Find where the given text appears and provide that cell's center as (X, Y) coordinate. 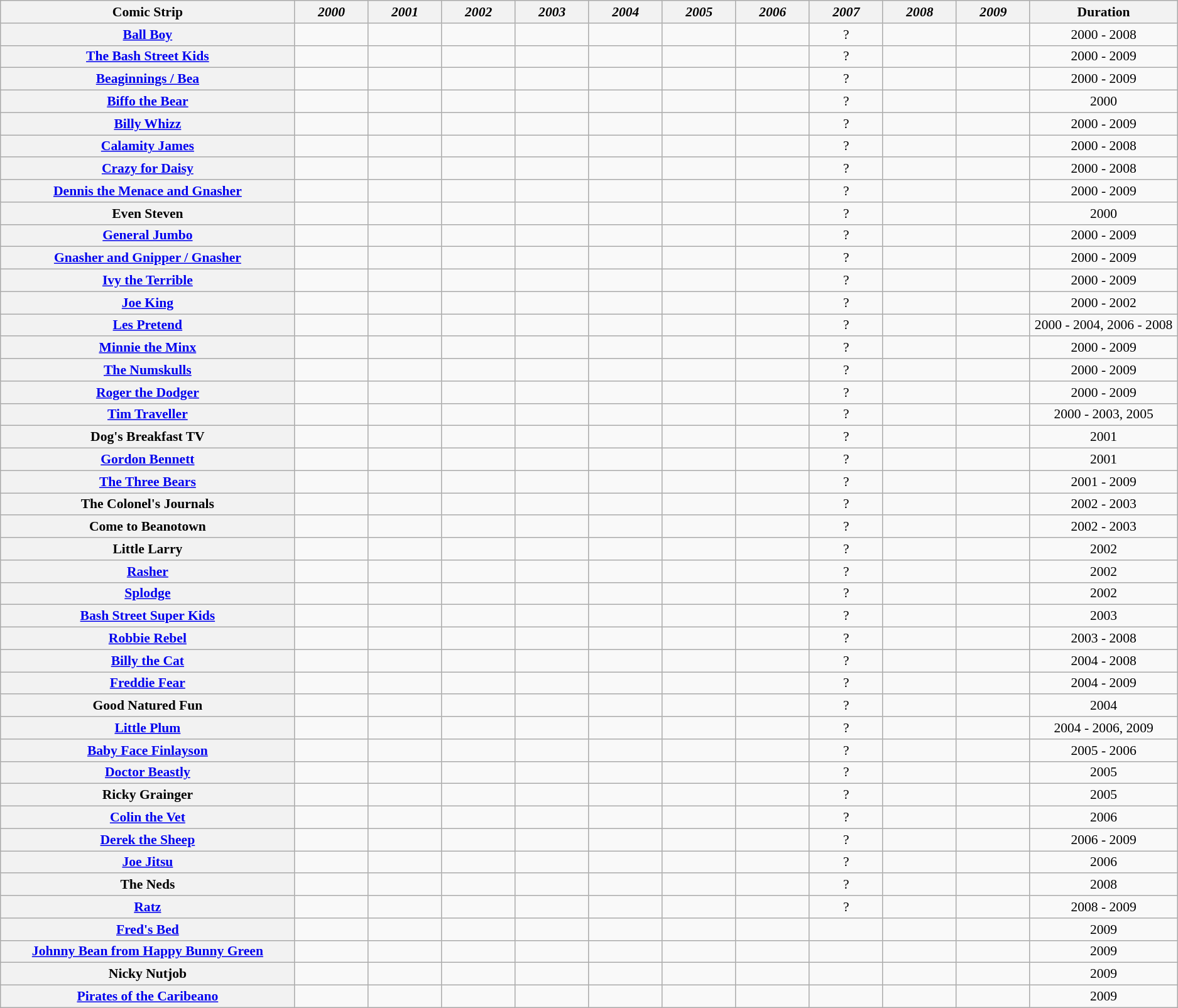
Derek the Sheep (148, 840)
Robbie Rebel (148, 639)
Duration (1103, 12)
Colin the Vet (148, 818)
The Three Bears (148, 482)
2001 - 2009 (1103, 482)
The Numskulls (148, 370)
Dog's Breakfast TV (148, 437)
Ivy the Terrible (148, 281)
Beaginnings / Bea (148, 79)
2006 - 2009 (1103, 840)
2004 - 2008 (1103, 661)
Calamity James (148, 146)
Joe King (148, 303)
2005 - 2006 (1103, 751)
The Bash Street Kids (148, 57)
Les Pretend (148, 325)
2000 - 2002 (1103, 303)
Roger the Dodger (148, 393)
Comic Strip (148, 12)
Tim Traveller (148, 415)
The Neds (148, 885)
Little Plum (148, 728)
The Colonel's Journals (148, 504)
Good Natured Fun (148, 706)
Dennis the Menace and Gnasher (148, 191)
Rasher (148, 572)
Splodge (148, 593)
General Jumbo (148, 236)
Baby Face Finlayson (148, 751)
Little Larry (148, 549)
Bash Street Super Kids (148, 616)
2008 - 2009 (1103, 907)
Come to Beanotown (148, 527)
Nicky Nutjob (148, 974)
Biffo the Bear (148, 102)
Billy the Cat (148, 661)
Minnie the Minx (148, 348)
Freddie Fear (148, 683)
Crazy for Daisy (148, 169)
2007 (846, 12)
Gordon Bennett (148, 460)
Pirates of the Caribeano (148, 997)
Ball Boy (148, 35)
Johnny Bean from Happy Bunny Green (148, 951)
Fred's Bed (148, 929)
2004 - 2009 (1103, 683)
Gnasher and Gnipper / Gnasher (148, 258)
2003 - 2008 (1103, 639)
Ricky Grainger (148, 795)
Even Steven (148, 214)
Joe Jitsu (148, 862)
Doctor Beastly (148, 772)
2000 - 2003, 2005 (1103, 415)
2004 - 2006, 2009 (1103, 728)
Billy Whizz (148, 124)
2000 - 2004, 2006 - 2008 (1103, 325)
Ratz (148, 907)
